Return (x, y) of the center of cell containing provided text 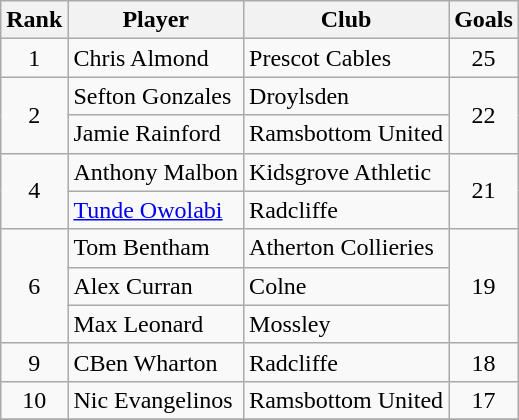
CBen Wharton (156, 362)
9 (34, 362)
Club (346, 20)
Colne (346, 286)
Prescot Cables (346, 58)
Sefton Gonzales (156, 96)
2 (34, 115)
4 (34, 191)
25 (484, 58)
Chris Almond (156, 58)
Nic Evangelinos (156, 400)
Mossley (346, 324)
1 (34, 58)
Alex Curran (156, 286)
Anthony Malbon (156, 172)
Droylsden (346, 96)
Rank (34, 20)
10 (34, 400)
6 (34, 286)
Atherton Collieries (346, 248)
22 (484, 115)
Player (156, 20)
21 (484, 191)
18 (484, 362)
Jamie Rainford (156, 134)
Kidsgrove Athletic (346, 172)
19 (484, 286)
Goals (484, 20)
Tunde Owolabi (156, 210)
17 (484, 400)
Max Leonard (156, 324)
Tom Bentham (156, 248)
